Find where the given text appears and provide that cell's center as (x, y) coordinate. 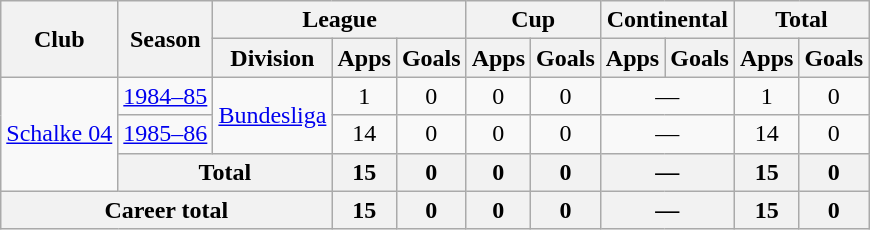
1985–86 (166, 134)
Club (60, 39)
Cup (533, 20)
Career total (166, 210)
Division (272, 58)
Schalke 04 (60, 134)
Bundesliga (272, 115)
1984–85 (166, 96)
Continental (667, 20)
League (340, 20)
Season (166, 39)
